Output the (x, y) coordinate of the center of the cell containing the given text.  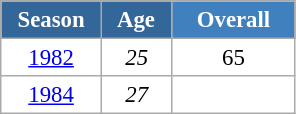
1984 (52, 95)
Season (52, 20)
Age (136, 20)
65 (234, 58)
25 (136, 58)
Overall (234, 20)
1982 (52, 58)
27 (136, 95)
